Return the (X, Y) coordinate for the center point of the cell that contains the specified text.  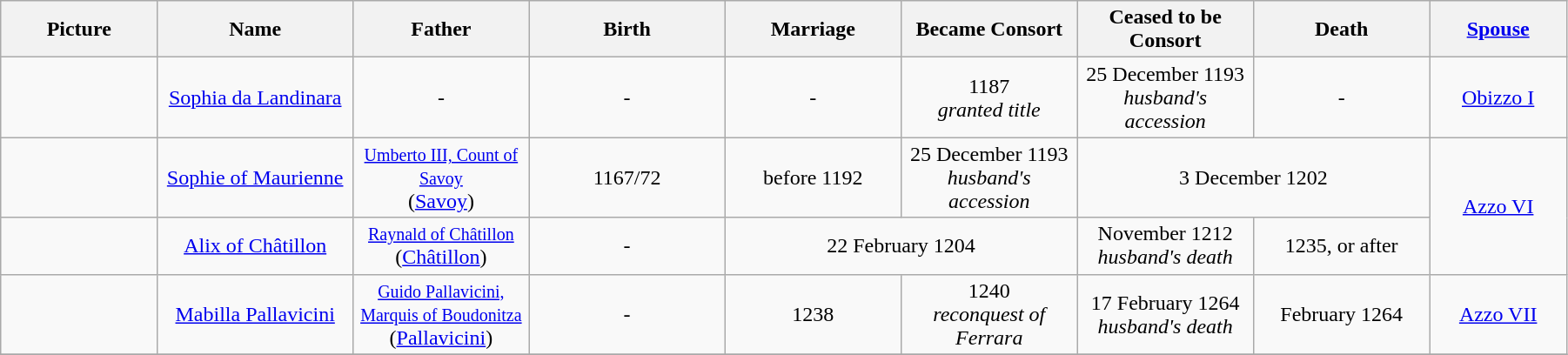
Sophie of Maurienne (256, 177)
Azzo VI (1498, 205)
Sophia da Landinara (256, 97)
1167/72 (627, 177)
22 February 1204 (901, 245)
November 1212husband's death (1165, 245)
Birth (627, 30)
Umberto III, Count of Savoy(Savoy) (441, 177)
February 1264 (1341, 314)
17 February 1264husband's death (1165, 314)
1187granted title (989, 97)
Spouse (1498, 30)
1238 (813, 314)
Ceased to be Consort (1165, 30)
1240reconquest of Ferrara (989, 314)
before 1192 (813, 177)
Marriage (813, 30)
1235, or after (1341, 245)
Azzo VII (1498, 314)
Mabilla Pallavicini (256, 314)
Obizzo I (1498, 97)
Guido Pallavicini, Marquis of Boudonitza (Pallavicini) (441, 314)
Picture (79, 30)
Death (1341, 30)
Raynald of Châtillon(Châtillon) (441, 245)
Alix of Châtillon (256, 245)
3 December 1202 (1253, 177)
Name (256, 30)
Father (441, 30)
Became Consort (989, 30)
